From the cell containing the given text, extract its center point as (x, y) coordinate. 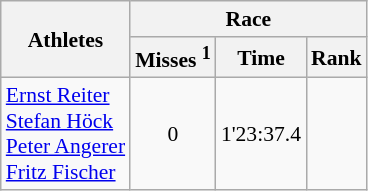
Rank (336, 58)
Athletes (66, 40)
Ernst ReiterStefan HöckPeter AngererFritz Fischer (66, 134)
Time (261, 58)
Misses 1 (173, 58)
0 (173, 134)
1'23:37.4 (261, 134)
Race (248, 19)
